Capture the cell that displays the provided text and extract its [X, Y] central coordinate. 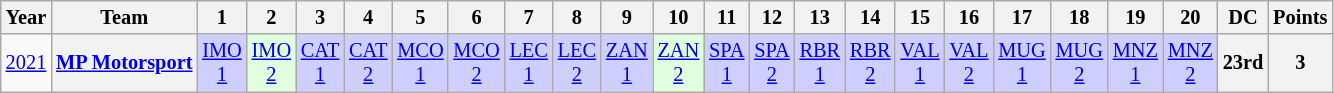
MNZ1 [1136, 63]
MCO2 [476, 63]
DC [1243, 17]
12 [772, 17]
IMO2 [272, 63]
5 [420, 17]
10 [679, 17]
CAT1 [320, 63]
LEC2 [577, 63]
11 [726, 17]
Year [26, 17]
IMO1 [222, 63]
MCO1 [420, 63]
6 [476, 17]
ZAN2 [679, 63]
MNZ2 [1190, 63]
7 [529, 17]
17 [1022, 17]
CAT2 [368, 63]
SPA1 [726, 63]
MUG1 [1022, 63]
20 [1190, 17]
4 [368, 17]
8 [577, 17]
9 [627, 17]
13 [820, 17]
23rd [1243, 63]
Team [124, 17]
18 [1080, 17]
16 [968, 17]
SPA2 [772, 63]
ZAN1 [627, 63]
VAL1 [920, 63]
RBR1 [820, 63]
LEC1 [529, 63]
VAL2 [968, 63]
15 [920, 17]
Points [1300, 17]
MP Motorsport [124, 63]
2021 [26, 63]
2 [272, 17]
1 [222, 17]
14 [870, 17]
19 [1136, 17]
MUG2 [1080, 63]
RBR2 [870, 63]
